Return (X, Y) of the center of cell containing provided text 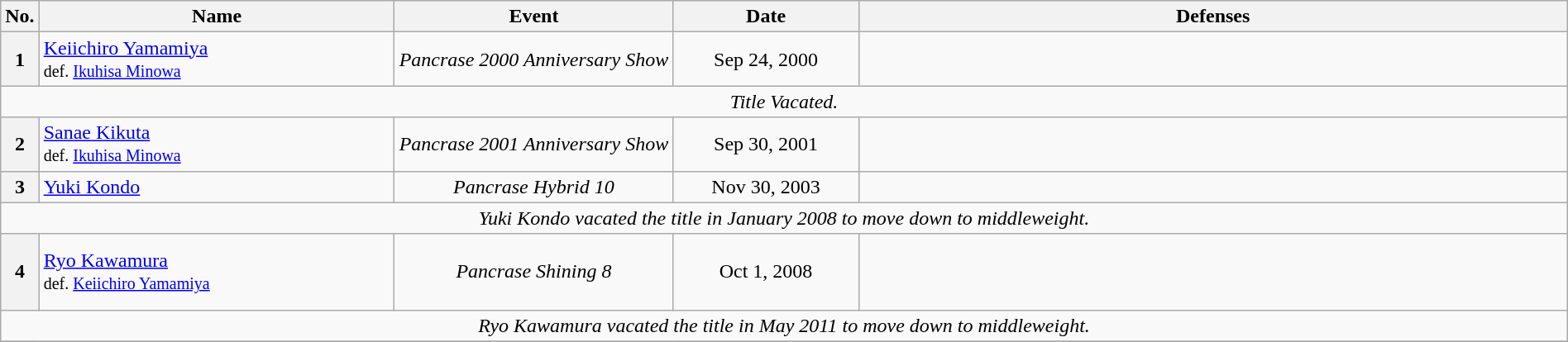
Pancrase 2001 Anniversary Show (534, 144)
3 (20, 187)
Sep 24, 2000 (766, 59)
Ryo Kawamura vacated the title in May 2011 to move down to middleweight. (784, 325)
Date (766, 17)
Nov 30, 2003 (766, 187)
Ryo Kawamuradef. Keiichiro Yamamiya (217, 272)
2 (20, 144)
Pancrase 2000 Anniversary Show (534, 59)
Pancrase Hybrid 10 (534, 187)
Keiichiro Yamamiyadef. Ikuhisa Minowa (217, 59)
Sanae Kikutadef. Ikuhisa Minowa (217, 144)
Event (534, 17)
Sep 30, 2001 (766, 144)
Yuki Kondo vacated the title in January 2008 to move down to middleweight. (784, 218)
Yuki Kondo (217, 187)
Title Vacated. (784, 102)
Oct 1, 2008 (766, 272)
Defenses (1212, 17)
No. (20, 17)
1 (20, 59)
Name (217, 17)
4 (20, 272)
Pancrase Shining 8 (534, 272)
